Return (X, Y) of the center of cell containing provided text 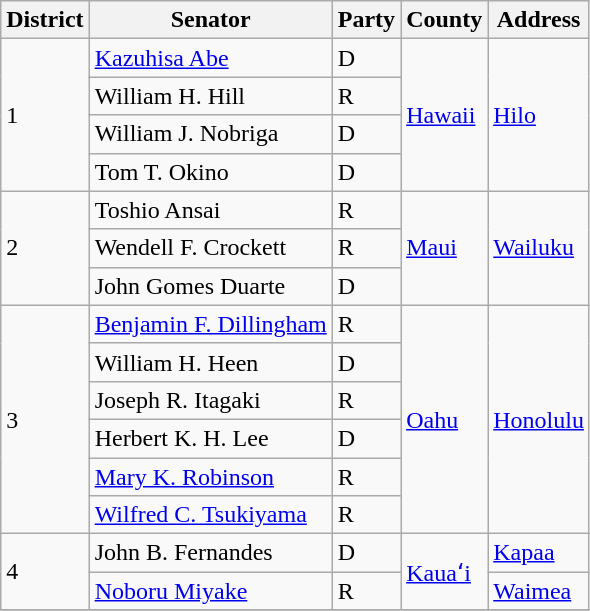
Kapaa (539, 553)
Honolulu (539, 419)
Joseph R. Itagaki (210, 400)
1 (45, 115)
Wilfred C. Tsukiyama (210, 515)
Noboru Miyake (210, 591)
Kauaʻi (444, 572)
John B. Fernandes (210, 553)
Senator (210, 20)
John Gomes Duarte (210, 286)
Waimea (539, 591)
Party (366, 20)
Herbert K. H. Lee (210, 438)
Kazuhisa Abe (210, 58)
Maui (444, 248)
Address (539, 20)
District (45, 20)
Mary K. Robinson (210, 477)
County (444, 20)
Hilo (539, 115)
2 (45, 248)
Tom T. Okino (210, 172)
William H. Heen (210, 362)
Benjamin F. Dillingham (210, 324)
Wailuku (539, 248)
Oahu (444, 419)
William H. Hill (210, 96)
3 (45, 419)
Toshio Ansai (210, 210)
4 (45, 572)
William J. Nobriga (210, 134)
Wendell F. Crockett (210, 248)
Hawaii (444, 115)
